From the cell containing the given text, extract its center point as [X, Y] coordinate. 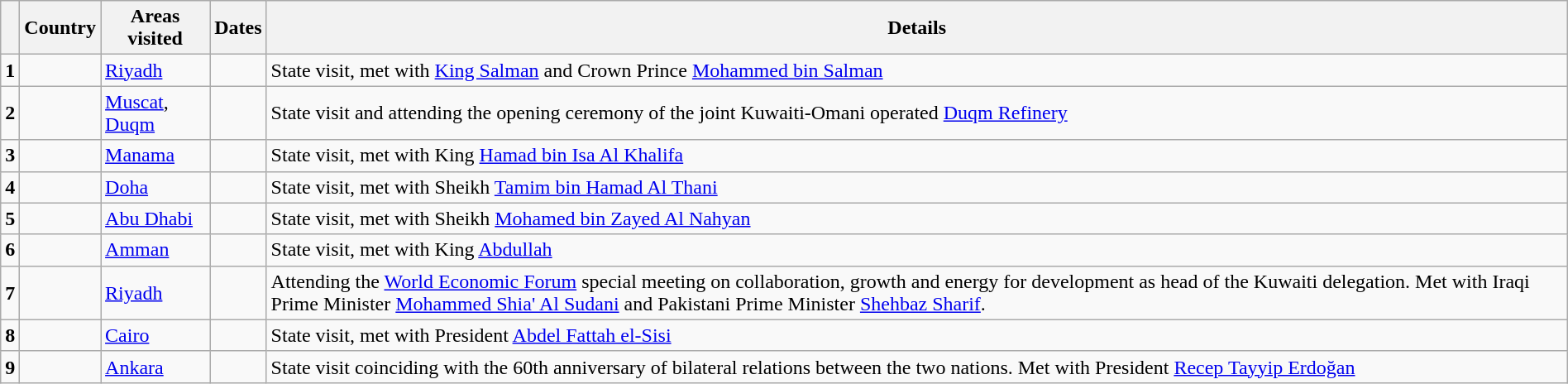
5 [10, 218]
6 [10, 250]
Amman [155, 250]
Details [916, 28]
State visit, met with Sheikh Tamim bin Hamad Al Thani [916, 187]
State visit, met with King Abdullah [916, 250]
Country [60, 28]
State visit coinciding with the 60th anniversary of bilateral relations between the two nations. Met with President Recep Tayyip Erdoğan [916, 367]
Dates [238, 28]
3 [10, 156]
Cairo [155, 335]
4 [10, 187]
Doha [155, 187]
2 [10, 113]
State visit, met with King Hamad bin Isa Al Khalifa [916, 156]
7 [10, 293]
Areas visited [155, 28]
Ankara [155, 367]
1 [10, 70]
State visit, met with Sheikh Mohamed bin Zayed Al Nahyan [916, 218]
Manama [155, 156]
Muscat, Duqm [155, 113]
8 [10, 335]
9 [10, 367]
State visit, met with President Abdel Fattah el-Sisi [916, 335]
State visit, met with King Salman and Crown Prince Mohammed bin Salman [916, 70]
Abu Dhabi [155, 218]
State visit and attending the opening ceremony of the joint Kuwaiti-Omani operated Duqm Refinery [916, 113]
